Return the (x, y) coordinate for the center point of the cell that contains the specified text.  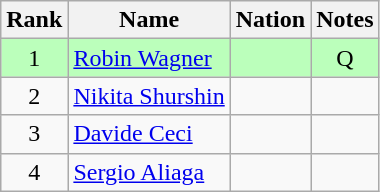
Sergio Aliaga (149, 172)
Notes (345, 20)
1 (34, 58)
Robin Wagner (149, 58)
Q (345, 58)
Rank (34, 20)
3 (34, 134)
2 (34, 96)
Name (149, 20)
Nation (270, 20)
Nikita Shurshin (149, 96)
4 (34, 172)
Davide Ceci (149, 134)
